Identify which cell holds the provided text, then report its (X, Y) central coordinate. 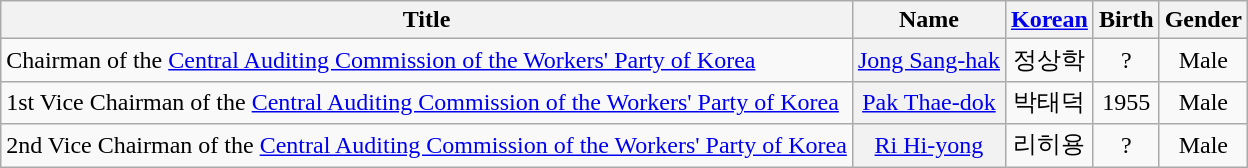
리히용 (1049, 146)
2nd Vice Chairman of the Central Auditing Commission of the Workers' Party of Korea (427, 146)
Title (427, 20)
Jong Sang-hak (928, 60)
1st Vice Chairman of the Central Auditing Commission of the Workers' Party of Korea (427, 102)
Name (928, 20)
Chairman of the Central Auditing Commission of the Workers' Party of Korea (427, 60)
Ri Hi-yong (928, 146)
박태덕 (1049, 102)
Korean (1049, 20)
정상학 (1049, 60)
Pak Thae-dok (928, 102)
Birth (1126, 20)
Gender (1203, 20)
1955 (1126, 102)
